From the cell containing the given text, extract its center point as [X, Y] coordinate. 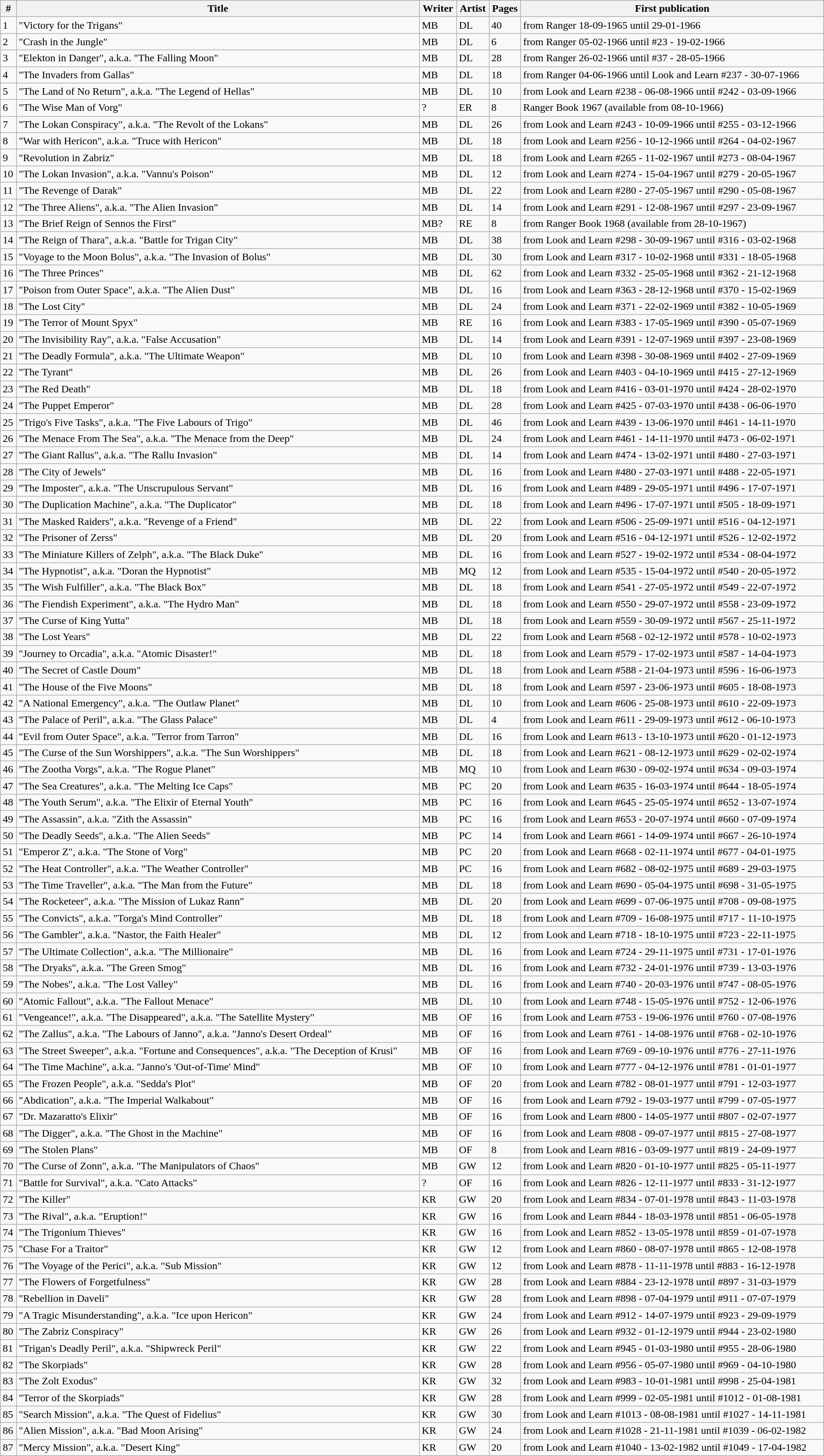
"The Curse of King Yutta" [218, 620]
ER [473, 108]
"The Flowers of Forgetfulness" [218, 1282]
from Look and Learn #291 - 12-08-1967 until #297 - 23-09-1967 [672, 207]
from Look and Learn #661 - 14-09-1974 until #667 - 26-10-1974 [672, 836]
27 [9, 455]
"The Revenge of Darak" [218, 190]
from Look and Learn #527 - 19-02-1972 until #534 - 08-04-1972 [672, 554]
71 [9, 1183]
from Look and Learn #630 - 09-02-1974 until #634 - 09-03-1974 [672, 769]
from Look and Learn #884 - 23-12-1978 until #897 - 31-03-1979 [672, 1282]
"The Palace of Peril", a.k.a. "The Glass Palace" [218, 720]
83 [9, 1381]
7 [9, 124]
44 [9, 736]
58 [9, 968]
from Look and Learn #709 - 16-08-1975 until #717 - 11-10-1975 [672, 918]
84 [9, 1398]
from Look and Learn #383 - 17-05-1969 until #390 - 05-07-1969 [672, 323]
from Look and Learn #816 - 03-09-1977 until #819 - 24-09-1977 [672, 1150]
"The Duplication Machine", a.k.a. "The Duplicator" [218, 505]
"The Time Machine", a.k.a. "Janno's 'Out-of-Time' Mind" [218, 1067]
from Look and Learn #732 - 24-01-1976 until #739 - 13-03-1976 [672, 968]
"The Reign of Thara", a.k.a. "Battle for Trigan City" [218, 240]
54 [9, 902]
from Look and Learn #425 - 07-03-1970 until #438 - 06-06-1970 [672, 405]
from Look and Learn #579 - 17-02-1973 until #587 - 14-04-1973 [672, 653]
from Look and Learn #363 - 28-12-1968 until #370 - 15-02-1969 [672, 290]
from Look and Learn #391 - 12-07-1969 until #397 - 23-08-1969 [672, 339]
"The Digger", a.k.a. "The Ghost in the Machine" [218, 1133]
25 [9, 422]
from Look and Learn #613 - 13-10-1973 until #620 - 01-12-1973 [672, 736]
"Evil from Outer Space", a.k.a. "Terror from Tarron" [218, 736]
from Look and Learn #718 - 18-10-1975 until #723 - 22-11-1975 [672, 935]
Writer [438, 9]
from Look and Learn #860 - 08-07-1978 until #865 - 12-08-1978 [672, 1249]
29 [9, 488]
"The Assassin", a.k.a. "Zith the Assassin" [218, 819]
from Look and Learn #844 - 18-03-1978 until #851 - 06-05-1978 [672, 1216]
from Look and Learn #541 - 27-05-1972 until #549 - 22-07-1972 [672, 587]
"The Curse of Zonn", a.k.a. "The Manipulators of Chaos" [218, 1166]
"The Lost City" [218, 306]
from Look and Learn #834 - 07-01-1978 until #843 - 11-03-1978 [672, 1199]
from Look and Learn #550 - 29-07-1972 until #558 - 23-09-1972 [672, 604]
67 [9, 1117]
56 [9, 935]
from Look and Learn #621 - 08-12-1973 until #629 - 02-02-1974 [672, 753]
81 [9, 1348]
"The Zolt Exodus" [218, 1381]
from Look and Learn #371 - 22-02-1969 until #382 - 10-05-1969 [672, 306]
82 [9, 1365]
33 [9, 554]
"Terror of the Skorpiads" [218, 1398]
"Vengeance!", a.k.a. "The Disappeared", a.k.a. "The Satellite Mystery" [218, 1018]
"The Lost Years" [218, 637]
from Look and Learn #699 - 07-06-1975 until #708 - 09-08-1975 [672, 902]
"The Frozen People", a.k.a. "Sedda's Plot" [218, 1084]
from Look and Learn #568 - 02-12-1972 until #578 - 10-02-1973 [672, 637]
from Look and Learn #516 - 04-12-1971 until #526 - 12-02-1972 [672, 538]
from Look and Learn #748 - 15-05-1976 until #752 - 12-06-1976 [672, 1001]
52 [9, 869]
59 [9, 984]
"Trigan's Deadly Peril", a.k.a. "Shipwreck Peril" [218, 1348]
from Look and Learn #668 - 02-11-1974 until #677 - 04-01-1975 [672, 852]
from Look and Learn #682 - 08-02-1975 until #689 - 29-03-1975 [672, 869]
80 [9, 1332]
from Look and Learn #265 - 11-02-1967 until #273 - 08-04-1967 [672, 157]
"The Three Princes" [218, 273]
from Look and Learn #317 - 10-02-1968 until #331 - 18-05-1968 [672, 257]
from Look and Learn #898 - 07-04-1979 until #911 - 07-07-1979 [672, 1299]
"Rebellion in Daveli" [218, 1299]
"The City of Jewels" [218, 471]
68 [9, 1133]
"The Imposter", a.k.a. "The Unscrupulous Servant" [218, 488]
from Look and Learn #826 - 12-11-1977 until #833 - 31-12-1977 [672, 1183]
from Look and Learn #782 - 08-01-1977 until #791 - 12-03-1977 [672, 1084]
"The Invaders from Gallas" [218, 75]
31 [9, 521]
"The Convicts", a.k.a. "Torga's Mind Controller" [218, 918]
Pages [505, 9]
"The Wise Man of Vorg" [218, 108]
"Chase For a Traitor" [218, 1249]
from Look and Learn #243 - 10-09-1966 until #255 - 03-12-1966 [672, 124]
"Poison from Outer Space", a.k.a. "The Alien Dust" [218, 290]
"The Terror of Mount Spyx" [218, 323]
from Look and Learn #496 - 17-07-1971 until #505 - 18-09-1971 [672, 505]
73 [9, 1216]
87 [9, 1447]
69 [9, 1150]
from Look and Learn #932 - 01-12-1979 until #944 - 23-02-1980 [672, 1332]
from Look and Learn #724 - 29-11-1975 until #731 - 17-01-1976 [672, 951]
"Trigo's Five Tasks", a.k.a. "The Five Labours of Trigo" [218, 422]
from Look and Learn #489 - 29-05-1971 until #496 - 17-07-1971 [672, 488]
from Ranger 04-06-1966 until Look and Learn #237 - 30-07-1966 [672, 75]
from Look and Learn #653 - 20-07-1974 until #660 - 07-09-1974 [672, 819]
66 [9, 1100]
"The Stolen Plans" [218, 1150]
from Look and Learn #256 - 10-12-1966 until #264 - 04-02-1967 [672, 141]
from Look and Learn #480 - 27-03-1971 until #488 - 22-05-1971 [672, 471]
79 [9, 1315]
39 [9, 653]
65 [9, 1084]
from Look and Learn #792 - 19-03-1977 until #799 - 07-05-1977 [672, 1100]
"Atomic Fallout", a.k.a. "The Fallout Menace" [218, 1001]
9 [9, 157]
5 [9, 91]
from Look and Learn #808 - 09-07-1977 until #815 - 27-08-1977 [672, 1133]
"The Killer" [218, 1199]
from Look and Learn #416 - 03-01-1970 until #424 - 28-02-1970 [672, 389]
from Look and Learn #753 - 19-06-1976 until #760 - 07-08-1976 [672, 1018]
"The Three Aliens", a.k.a. "The Alien Invasion" [218, 207]
from Look and Learn #1040 - 13-02-1982 until #1049 - 17-04-1982 [672, 1447]
11 [9, 190]
"The Secret of Castle Doum" [218, 670]
42 [9, 703]
15 [9, 257]
Title [218, 9]
78 [9, 1299]
from Look and Learn #506 - 25-09-1971 until #516 - 04-12-1971 [672, 521]
"The Land of No Return", a.k.a. "The Legend of Hellas" [218, 91]
"Victory for the Trigans" [218, 25]
from Look and Learn #398 - 30-08-1969 until #402 - 27-09-1969 [672, 356]
"The Brief Reign of Sennos the First" [218, 224]
"The Lokan Invasion", a.k.a. "Vannu's Poison" [218, 174]
"Journey to Orcadia", a.k.a. "Atomic Disaster!" [218, 653]
"The Heat Controller", a.k.a. "The Weather Controller" [218, 869]
70 [9, 1166]
"Abdication", a.k.a. "The Imperial Walkabout" [218, 1100]
51 [9, 852]
from Look and Learn #588 - 21-04-1973 until #596 - 16-06-1973 [672, 670]
from Look and Learn #912 - 14-07-1979 until #923 - 29-09-1979 [672, 1315]
"The Youth Serum", a.k.a. "The Elixir of Eternal Youth" [218, 803]
"The Zallus", a.k.a. "The Labours of Janno", a.k.a. "Janno's Desert Ordeal" [218, 1034]
"The Dryaks", a.k.a. "The Green Smog" [218, 968]
"A Tragic Misunderstanding", a.k.a. "Ice upon Hericon" [218, 1315]
from Look and Learn #956 - 05-07-1980 until #969 - 04-10-1980 [672, 1365]
85 [9, 1414]
from Look and Learn #878 - 11-11-1978 until #883 - 16-12-1978 [672, 1266]
"The Rival", a.k.a. "Eruption!" [218, 1216]
from Look and Learn #597 - 23-06-1973 until #605 - 18-08-1973 [672, 687]
34 [9, 571]
"The Fiendish Experiment", a.k.a. "The Hydro Man" [218, 604]
"Crash in the Jungle" [218, 42]
"The Prisoner of Zerss" [218, 538]
86 [9, 1431]
from Look and Learn #740 - 20-03-1976 until #747 - 08-05-1976 [672, 984]
"The Zabriz Conspiracy" [218, 1332]
"Voyage to the Moon Bolus", a.k.a. "The Invasion of Bolus" [218, 257]
"The Nobes", a.k.a. "The Lost Valley" [218, 984]
17 [9, 290]
from Look and Learn #800 - 14-05-1977 until #807 - 02-07-1977 [672, 1117]
"Revolution in Zabriz" [218, 157]
47 [9, 786]
23 [9, 389]
75 [9, 1249]
"Battle for Survival", a.k.a. "Cato Attacks" [218, 1183]
from Look and Learn #645 - 25-05-1974 until #652 - 13-07-1974 [672, 803]
"Emperor Z", a.k.a. "The Stone of Vorg" [218, 852]
"The Lokan Conspiracy", a.k.a. "The Revolt of the Lokans" [218, 124]
from Look and Learn #332 - 25-05-1968 until #362 - 21-12-1968 [672, 273]
"The Masked Raiders", a.k.a. "Revenge of a Friend" [218, 521]
1 [9, 25]
from Ranger 05-02-1966 until #23 - 19-02-1966 [672, 42]
3 [9, 58]
from Look and Learn #535 - 15-04-1972 until #540 - 20-05-1972 [672, 571]
55 [9, 918]
"The Invisibility Ray", a.k.a. "False Accusation" [218, 339]
"Alien Mission", a.k.a. "Bad Moon Arising" [218, 1431]
"The Gambler", a.k.a. "Nastor, the Faith Healer" [218, 935]
49 [9, 819]
72 [9, 1199]
50 [9, 836]
"The Curse of the Sun Worshippers", a.k.a. "The Sun Worshippers" [218, 753]
from Look and Learn #820 - 01-10-1977 until #825 - 05-11-1977 [672, 1166]
61 [9, 1018]
from Look and Learn #280 - 27-05-1967 until #290 - 05-08-1967 [672, 190]
19 [9, 323]
2 [9, 42]
57 [9, 951]
"The Wish Fulfiller", a.k.a. "The Black Box" [218, 587]
from Look and Learn #945 - 01-03-1980 until #955 - 28-06-1980 [672, 1348]
43 [9, 720]
63 [9, 1051]
from Look and Learn #1013 - 08-08-1981 until #1027 - 14-11-1981 [672, 1414]
from Look and Learn #403 - 04-10-1969 until #415 - 27-12-1969 [672, 372]
from Look and Learn #298 - 30-09-1967 until #316 - 03-02-1968 [672, 240]
"The Trigonium Thieves" [218, 1232]
from Look and Learn #559 - 30-09-1972 until #567 - 25-11-1972 [672, 620]
64 [9, 1067]
35 [9, 587]
76 [9, 1266]
from Look and Learn #606 - 25-08-1973 until #610 - 22-09-1973 [672, 703]
"The House of the Five Moons" [218, 687]
from Look and Learn #761 - 14-08-1976 until #768 - 02-10-1976 [672, 1034]
"The Miniature Killers of Zelph", a.k.a. "The Black Duke" [218, 554]
from Ranger 18-09-1965 until 29-01-1966 [672, 25]
from Look and Learn #439 - 13-06-1970 until #461 - 14-11-1970 [672, 422]
"The Street Sweeper", a.k.a. "Fortune and Consequences", a.k.a. "The Deception of Krusi" [218, 1051]
77 [9, 1282]
from Ranger Book 1968 (available from 28-10-1967) [672, 224]
53 [9, 885]
"The Puppet Emperor" [218, 405]
"The Menace From The Sea", a.k.a. "The Menace from the Deep" [218, 438]
45 [9, 753]
37 [9, 620]
"The Red Death" [218, 389]
48 [9, 803]
"The Voyage of the Perici", a.k.a. "Sub Mission" [218, 1266]
"The Hypnotist", a.k.a. "Doran the Hypnotist" [218, 571]
from Look and Learn #461 - 14-11-1970 until #473 - 06-02-1971 [672, 438]
"Dr. Mazaratto's Elixir" [218, 1117]
from Look and Learn #852 - 13-05-1978 until #859 - 01-07-1978 [672, 1232]
"The Deadly Seeds", a.k.a. "The Alien Seeds" [218, 836]
from Look and Learn #238 - 06-08-1966 until #242 - 03-09-1966 [672, 91]
"War with Hericon", a.k.a. "Truce with Hericon" [218, 141]
from Look and Learn #983 - 10-01-1981 until #998 - 25-04-1981 [672, 1381]
"The Time Traveller", a.k.a. "The Man from the Future" [218, 885]
"The Tyrant" [218, 372]
from Look and Learn #474 - 13-02-1971 until #480 - 27-03-1971 [672, 455]
from Ranger 26-02-1966 until #37 - 28-05-1966 [672, 58]
from Look and Learn #777 - 04-12-1976 until #781 - 01-01-1977 [672, 1067]
"The Rocketeer", a.k.a. "The Mission of Lukaz Rann" [218, 902]
Artist [473, 9]
First publication [672, 9]
"Search Mission", a.k.a. "The Quest of Fidelius" [218, 1414]
41 [9, 687]
74 [9, 1232]
Ranger Book 1967 (available from 08-10-1966) [672, 108]
36 [9, 604]
"A National Emergency", a.k.a. "The Outlaw Planet" [218, 703]
"The Sea Creatures", a.k.a. "The Melting Ice Caps" [218, 786]
"Elekton in Danger", a.k.a. "The Falling Moon" [218, 58]
MB? [438, 224]
"The Giant Rallus", a.k.a. "The Rallu Invasion" [218, 455]
"Mercy Mission", a.k.a. "Desert King" [218, 1447]
"The Zootha Vorgs", a.k.a. "The Rogue Planet" [218, 769]
"The Ultimate Collection", a.k.a. "The Millionaire" [218, 951]
from Look and Learn #274 - 15-04-1967 until #279 - 20-05-1967 [672, 174]
# [9, 9]
21 [9, 356]
from Look and Learn #769 - 09-10-1976 until #776 - 27-11-1976 [672, 1051]
60 [9, 1001]
from Look and Learn #611 - 29-09-1973 until #612 - 06-10-1973 [672, 720]
13 [9, 224]
from Look and Learn #690 - 05-04-1975 until #698 - 31-05-1975 [672, 885]
"The Deadly Formula", a.k.a. "The Ultimate Weapon" [218, 356]
from Look and Learn #999 - 02-05-1981 until #1012 - 01-08-1981 [672, 1398]
from Look and Learn #1028 - 21-11-1981 until #1039 - 06-02-1982 [672, 1431]
from Look and Learn #635 - 16-03-1974 until #644 - 18-05-1974 [672, 786]
"The Skorpiads" [218, 1365]
